Provide the [X, Y] coordinate of the cell's center where the given text is located.  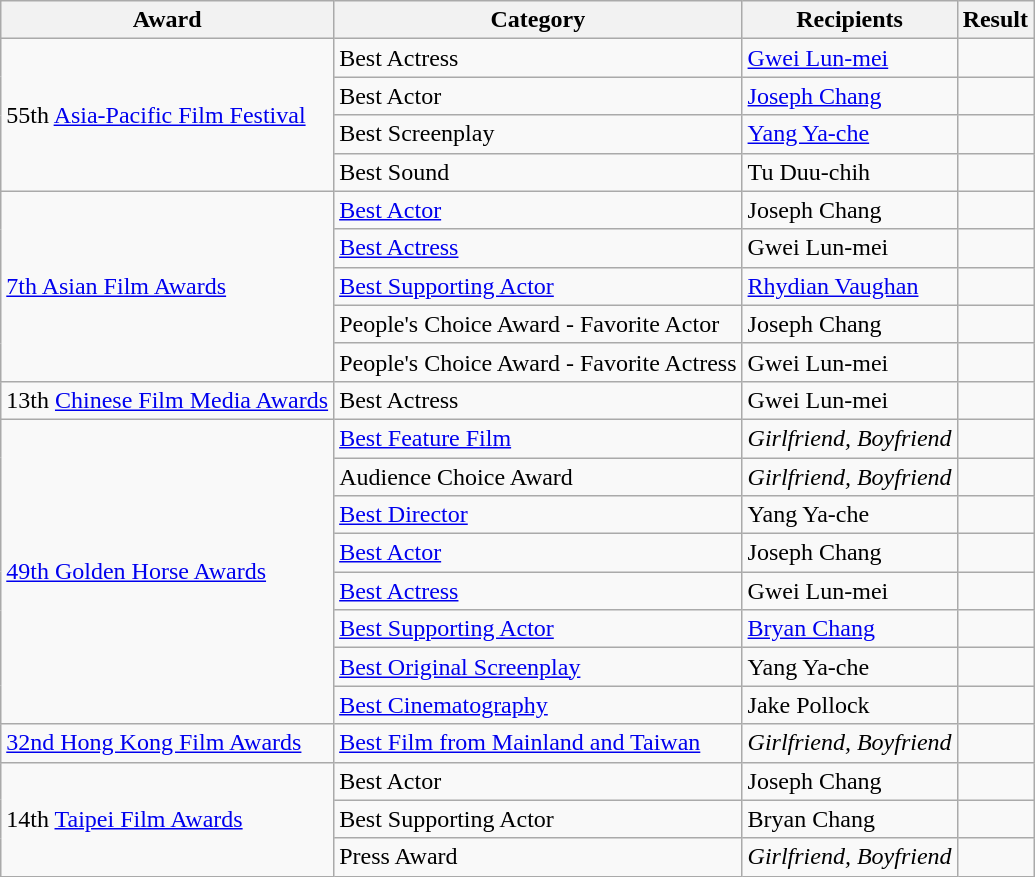
Best Screenplay [538, 134]
Best Cinematography [538, 705]
Press Award [538, 857]
Tu Duu-chih [850, 172]
32nd Hong Kong Film Awards [168, 743]
55th Asia-Pacific Film Festival [168, 115]
13th Chinese Film Media Awards [168, 400]
7th Asian Film Awards [168, 286]
Best Sound [538, 172]
People's Choice Award - Favorite Actress [538, 362]
Best Film from Mainland and Taiwan [538, 743]
Category [538, 20]
Recipients [850, 20]
49th Golden Horse Awards [168, 571]
14th Taipei Film Awards [168, 819]
Award [168, 20]
Best Feature Film [538, 438]
Rhydian Vaughan [850, 286]
Audience Choice Award [538, 477]
Jake Pollock [850, 705]
Result [995, 20]
Best Original Screenplay [538, 667]
People's Choice Award - Favorite Actor [538, 324]
Best Director [538, 515]
